Provide the (X, Y) coordinate of the cell's center where the given text is located.  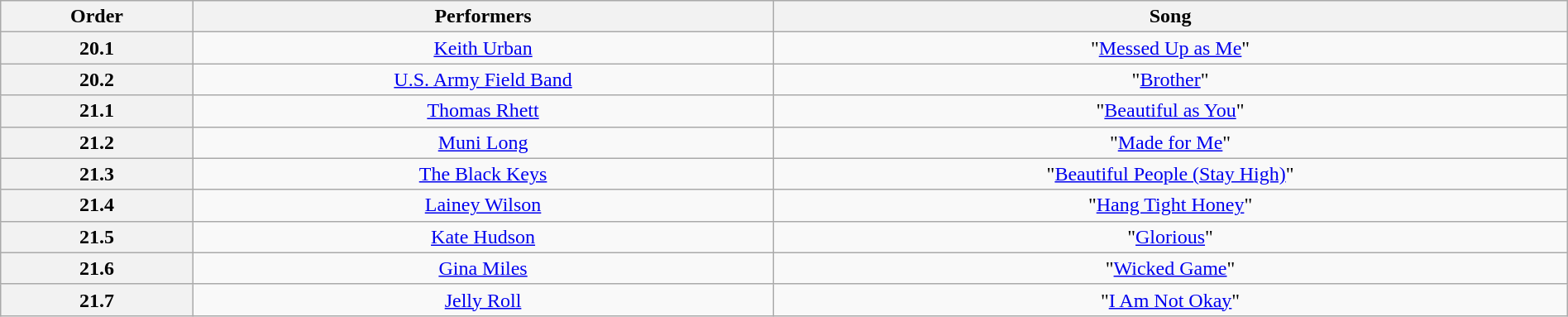
"Hang Tight Honey" (1170, 205)
21.4 (98, 205)
Order (98, 17)
"Brother" (1170, 79)
Performers (483, 17)
"Wicked Game" (1170, 268)
21.3 (98, 174)
20.2 (98, 79)
21.7 (98, 300)
Song (1170, 17)
Jelly Roll (483, 300)
Gina Miles (483, 268)
Muni Long (483, 142)
"Glorious" (1170, 237)
"I Am Not Okay" (1170, 300)
21.1 (98, 111)
Keith Urban (483, 48)
"Made for Me" (1170, 142)
U.S. Army Field Band (483, 79)
"Beautiful as You" (1170, 111)
Kate Hudson (483, 237)
21.5 (98, 237)
21.2 (98, 142)
Lainey Wilson (483, 205)
20.1 (98, 48)
The Black Keys (483, 174)
"Messed Up as Me" (1170, 48)
"Beautiful People (Stay High)" (1170, 174)
Thomas Rhett (483, 111)
21.6 (98, 268)
